Search for the cell housing the specified text and yield its (x, y) center coordinate. 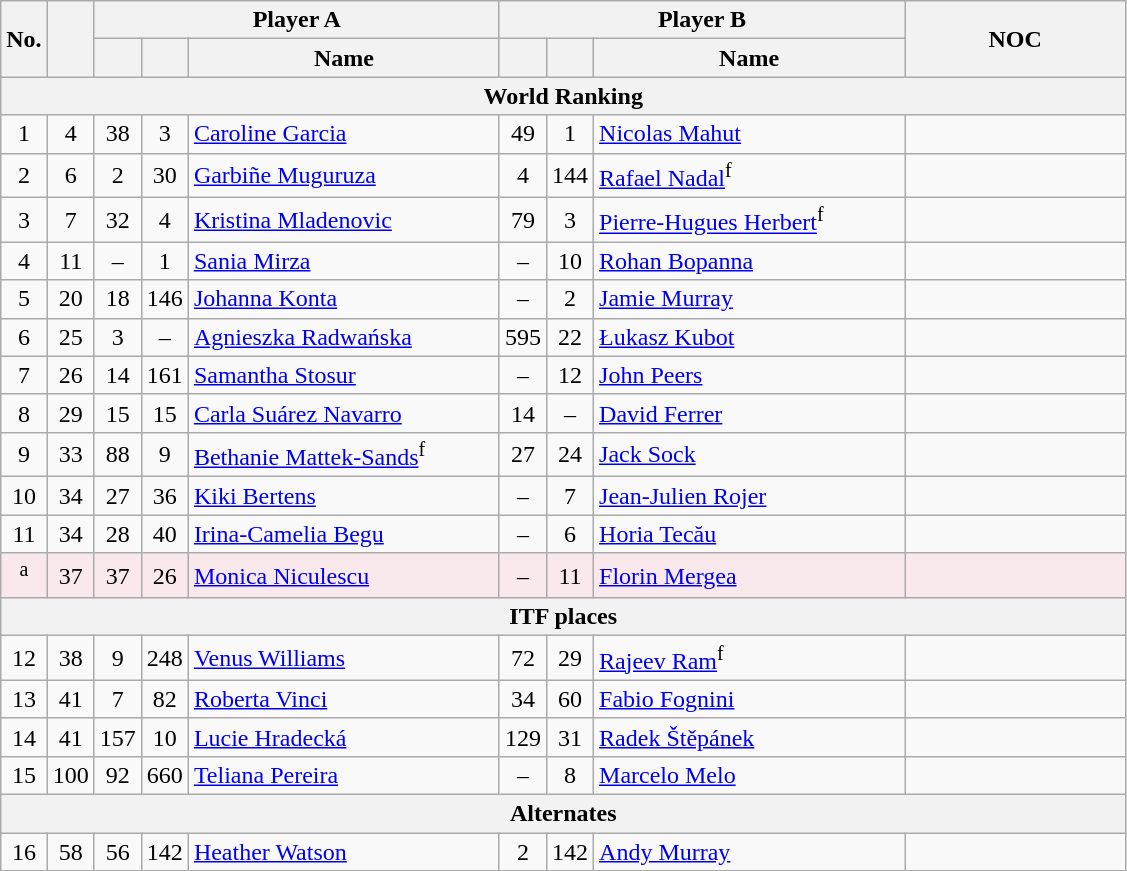
Łukasz Kubot (750, 337)
60 (570, 699)
Florin Mergea (750, 576)
161 (164, 375)
Samantha Stosur (344, 375)
5 (24, 299)
82 (164, 699)
Kiki Bertens (344, 496)
49 (522, 134)
Alternates (564, 813)
20 (70, 299)
David Ferrer (750, 413)
88 (118, 454)
595 (522, 337)
36 (164, 496)
Rajeev Ramf (750, 658)
Jean-Julien Rojer (750, 496)
Johanna Konta (344, 299)
Agnieszka Radwańska (344, 337)
31 (570, 737)
40 (164, 534)
Player A (296, 20)
Rohan Bopanna (750, 261)
92 (118, 775)
144 (570, 176)
30 (164, 176)
248 (164, 658)
100 (70, 775)
Nicolas Mahut (750, 134)
79 (522, 220)
22 (570, 337)
ITF places (564, 617)
25 (70, 337)
Carla Suárez Navarro (344, 413)
Irina-Camelia Begu (344, 534)
Bethanie Mattek-Sandsf (344, 454)
660 (164, 775)
146 (164, 299)
Monica Niculescu (344, 576)
Roberta Vinci (344, 699)
33 (70, 454)
Heather Watson (344, 852)
56 (118, 852)
Kristina Mladenovic (344, 220)
129 (522, 737)
Teliana Pereira (344, 775)
Sania Mirza (344, 261)
Rafael Nadalf (750, 176)
World Ranking (564, 96)
16 (24, 852)
John Peers (750, 375)
Lucie Hradecká (344, 737)
32 (118, 220)
Caroline Garcia (344, 134)
Jack Sock (750, 454)
Horia Tecău (750, 534)
Venus Williams (344, 658)
58 (70, 852)
Radek Štěpánek (750, 737)
18 (118, 299)
No. (24, 39)
Andy Murray (750, 852)
24 (570, 454)
Pierre-Hugues Herbertf (750, 220)
13 (24, 699)
Jamie Murray (750, 299)
NOC (1016, 39)
Garbiñe Muguruza (344, 176)
28 (118, 534)
72 (522, 658)
Marcelo Melo (750, 775)
157 (118, 737)
a (24, 576)
Fabio Fognini (750, 699)
Player B (702, 20)
